Identify which cell holds the provided text, then report its [X, Y] central coordinate. 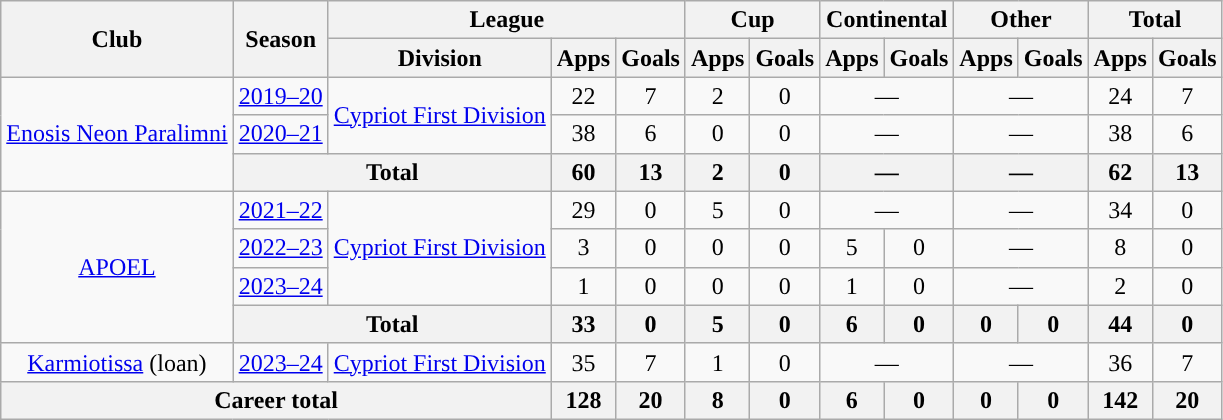
Career total [276, 400]
Enosis Neon Paralimni [117, 134]
Division [440, 58]
3 [583, 248]
60 [583, 172]
35 [583, 362]
Continental [887, 20]
Karmiotissa (loan) [117, 362]
APOEL [117, 267]
36 [1120, 362]
29 [583, 210]
62 [1120, 172]
128 [583, 400]
2019–20 [280, 96]
142 [1120, 400]
24 [1120, 96]
2022–23 [280, 248]
33 [583, 324]
44 [1120, 324]
2021–22 [280, 210]
22 [583, 96]
2020–21 [280, 134]
Club [117, 39]
League [506, 20]
Other [1021, 20]
34 [1120, 210]
Cup [752, 20]
Season [280, 39]
